From the cell containing the given text, extract its center point as [x, y] coordinate. 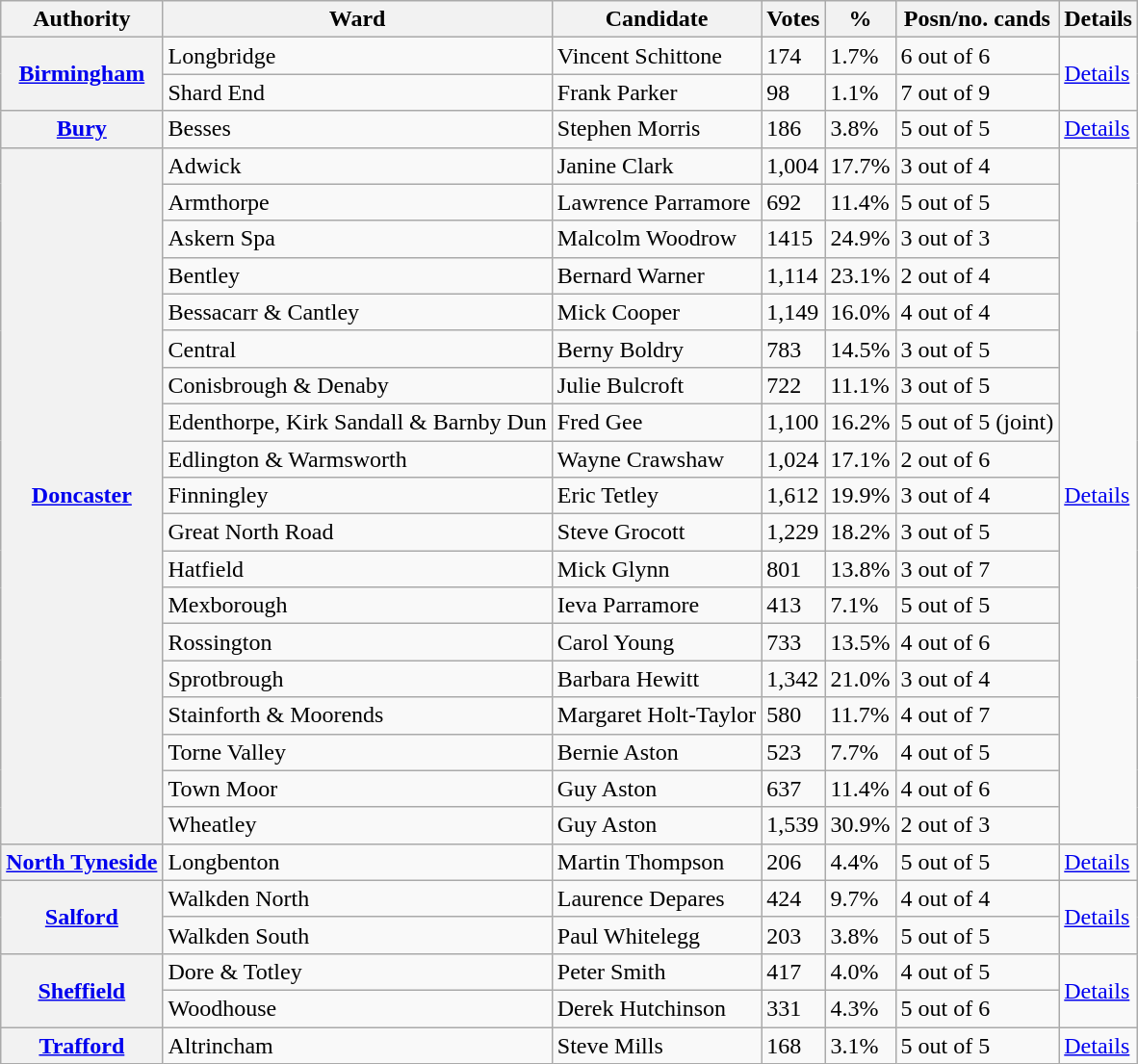
580 [793, 715]
203 [793, 935]
2 out of 4 [977, 275]
16.0% [861, 312]
Laurence Depares [657, 898]
3 out of 7 [977, 569]
Conisbrough & Denaby [357, 385]
1,539 [793, 825]
5 out of 5 (joint) [977, 422]
1,612 [793, 496]
Posn/no. cands [977, 19]
168 [793, 1045]
6 out of 6 [977, 56]
1,149 [793, 312]
Fred Gee [657, 422]
3 out of 3 [977, 239]
1,114 [793, 275]
Julie Bulcroft [657, 385]
Stainforth & Moorends [357, 715]
13.5% [861, 642]
Paul Whitelegg [657, 935]
Torne Valley [357, 752]
24.9% [861, 239]
3.1% [861, 1045]
9.7% [861, 898]
Central [357, 349]
Wayne Crawshaw [657, 459]
Trafford [82, 1045]
Janine Clark [657, 166]
Martin Thompson [657, 862]
722 [793, 385]
1,004 [793, 166]
11.7% [861, 715]
523 [793, 752]
Bernie Aston [657, 752]
98 [793, 92]
Town Moor [357, 789]
Walkden South [357, 935]
2 out of 6 [977, 459]
Altrincham [357, 1045]
21.0% [861, 679]
Steve Mills [657, 1045]
5 out of 6 [977, 1008]
19.9% [861, 496]
Bentley [357, 275]
Vincent Schittone [657, 56]
1.7% [861, 56]
7 out of 9 [977, 92]
17.7% [861, 166]
733 [793, 642]
16.2% [861, 422]
1,229 [793, 532]
Longbridge [357, 56]
637 [793, 789]
692 [793, 202]
North Tyneside [82, 862]
17.1% [861, 459]
Ieva Parramore [657, 606]
1,100 [793, 422]
413 [793, 606]
4 out of 7 [977, 715]
186 [793, 129]
Peter Smith [657, 972]
Carol Young [657, 642]
Adwick [357, 166]
Bury [82, 129]
30.9% [861, 825]
Eric Tetley [657, 496]
4.4% [861, 862]
Edenthorpe, Kirk Sandall & Barnby Dun [357, 422]
783 [793, 349]
Askern Spa [357, 239]
Woodhouse [357, 1008]
1,024 [793, 459]
Votes [793, 19]
Doncaster [82, 495]
7.1% [861, 606]
Sheffield [82, 990]
Authority [82, 19]
Birmingham [82, 74]
417 [793, 972]
331 [793, 1008]
206 [793, 862]
1.1% [861, 92]
Great North Road [357, 532]
23.1% [861, 275]
801 [793, 569]
Finningley [357, 496]
Margaret Holt-Taylor [657, 715]
Barbara Hewitt [657, 679]
174 [793, 56]
4.3% [861, 1008]
Steve Grocott [657, 532]
Stephen Morris [657, 129]
Lawrence Parramore [657, 202]
13.8% [861, 569]
Armthorpe [357, 202]
Walkden North [357, 898]
7.7% [861, 752]
% [861, 19]
Shard End [357, 92]
424 [793, 898]
1415 [793, 239]
Wheatley [357, 825]
Malcolm Woodrow [657, 239]
4.0% [861, 972]
Bernard Warner [657, 275]
Derek Hutchinson [657, 1008]
Mick Glynn [657, 569]
11.1% [861, 385]
Sprotbrough [357, 679]
Dore & Totley [357, 972]
Bessacarr & Cantley [357, 312]
Longbenton [357, 862]
Hatfield [357, 569]
14.5% [861, 349]
Rossington [357, 642]
Ward [357, 19]
Mick Cooper [657, 312]
Besses [357, 129]
Salford [82, 917]
18.2% [861, 532]
1,342 [793, 679]
Edlington & Warmsworth [357, 459]
Mexborough [357, 606]
Candidate [657, 19]
Frank Parker [657, 92]
2 out of 3 [977, 825]
Berny Boldry [657, 349]
